From the cell containing the given text, extract its center point as (X, Y) coordinate. 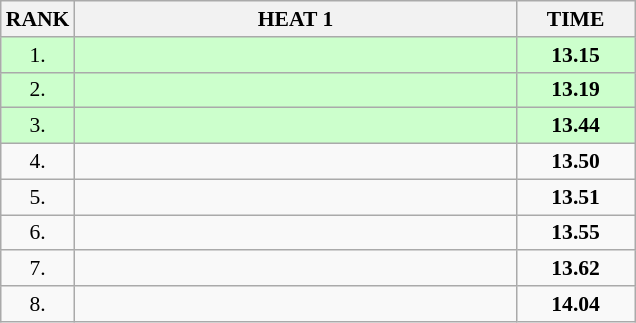
6. (38, 233)
13.62 (576, 269)
13.50 (576, 162)
13.19 (576, 90)
13.15 (576, 55)
13.51 (576, 197)
14.04 (576, 304)
1. (38, 55)
TIME (576, 19)
4. (38, 162)
HEAT 1 (295, 19)
RANK (38, 19)
2. (38, 90)
13.44 (576, 126)
13.55 (576, 233)
3. (38, 126)
5. (38, 197)
8. (38, 304)
7. (38, 269)
